Scan for the cell matching the given text and deliver its [X, Y] coordinate at center. 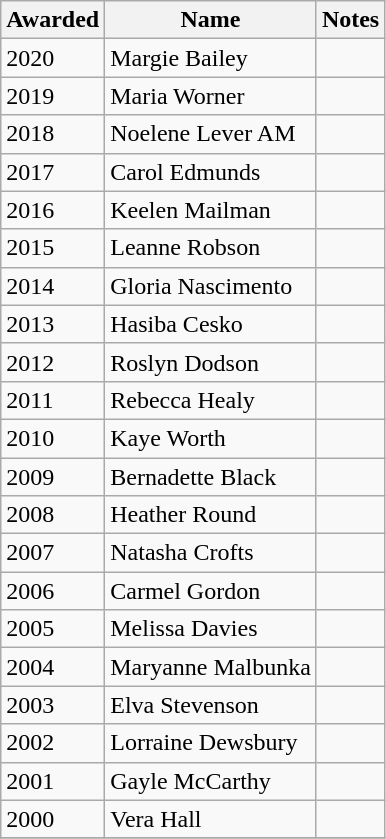
2013 [53, 324]
Carmel Gordon [211, 591]
2014 [53, 286]
2005 [53, 629]
2009 [53, 477]
Maryanne Malbunka [211, 667]
Leanne Robson [211, 248]
2020 [53, 58]
2003 [53, 705]
Vera Hall [211, 819]
Notes [350, 20]
2012 [53, 362]
Gloria Nascimento [211, 286]
Rebecca Healy [211, 400]
2016 [53, 210]
2015 [53, 248]
Name [211, 20]
Keelen Mailman [211, 210]
Hasiba Cesko [211, 324]
2008 [53, 515]
2017 [53, 172]
2001 [53, 781]
Kaye Worth [211, 438]
Noelene Lever AM [211, 134]
Melissa Davies [211, 629]
Carol Edmunds [211, 172]
2010 [53, 438]
2002 [53, 743]
Awarded [53, 20]
2006 [53, 591]
2007 [53, 553]
2004 [53, 667]
Margie Bailey [211, 58]
Bernadette Black [211, 477]
Roslyn Dodson [211, 362]
Heather Round [211, 515]
Natasha Crofts [211, 553]
2018 [53, 134]
Maria Worner [211, 96]
Elva Stevenson [211, 705]
Lorraine Dewsbury [211, 743]
Gayle McCarthy [211, 781]
2019 [53, 96]
2000 [53, 819]
2011 [53, 400]
